Return the [x, y] coordinate for the center point of the cell that contains the specified text.  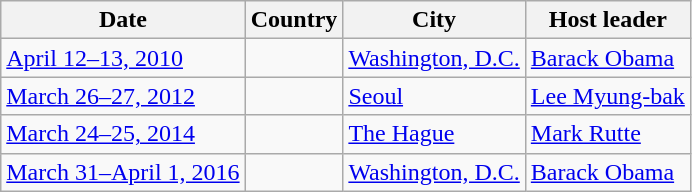
Seoul [434, 96]
Lee Myung-bak [608, 96]
Date [123, 20]
Country [294, 20]
March 31–April 1, 2016 [123, 172]
March 24–25, 2014 [123, 134]
Mark Rutte [608, 134]
Host leader [608, 20]
City [434, 20]
March 26–27, 2012 [123, 96]
The Hague [434, 134]
April 12–13, 2010 [123, 58]
